Return (x, y) of the center of cell containing provided text 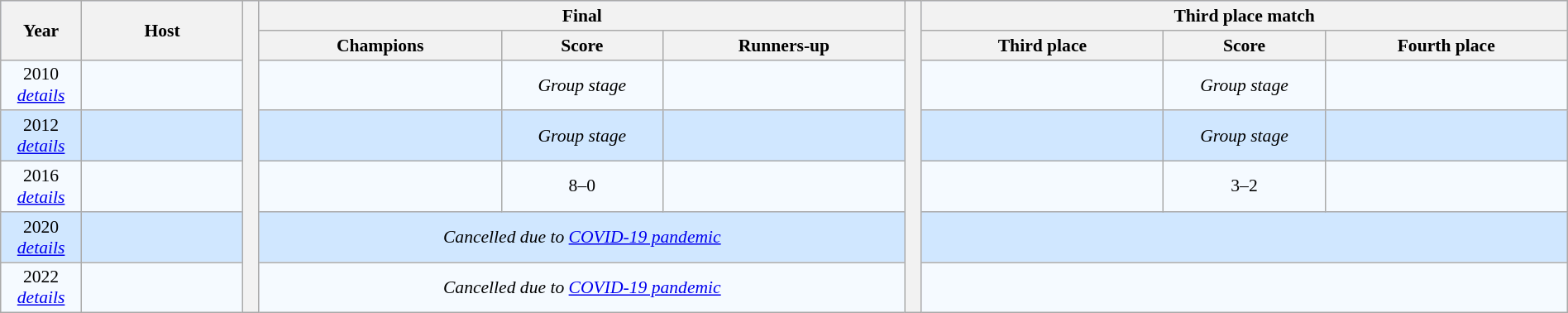
8–0 (582, 187)
2016 details (41, 187)
2010 details (41, 84)
3–2 (1244, 187)
Final (582, 16)
2012 details (41, 136)
Champions (380, 46)
Third place match (1244, 16)
Runners-up (784, 46)
2020 details (41, 237)
Fourth place (1446, 46)
Year (41, 30)
Third place (1042, 46)
2022 details (41, 288)
Host (162, 30)
